Pinpoint the cell where the given text exists, returning its [x, y] midpoint coordinate. 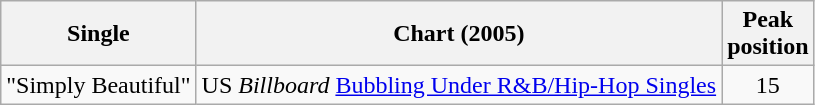
"Simply Beautiful" [98, 85]
US Billboard Bubbling Under R&B/Hip-Hop Singles [459, 85]
Single [98, 34]
15 [768, 85]
Peakposition [768, 34]
Chart (2005) [459, 34]
